Output the (X, Y) coordinate of the center of the cell containing the given text.  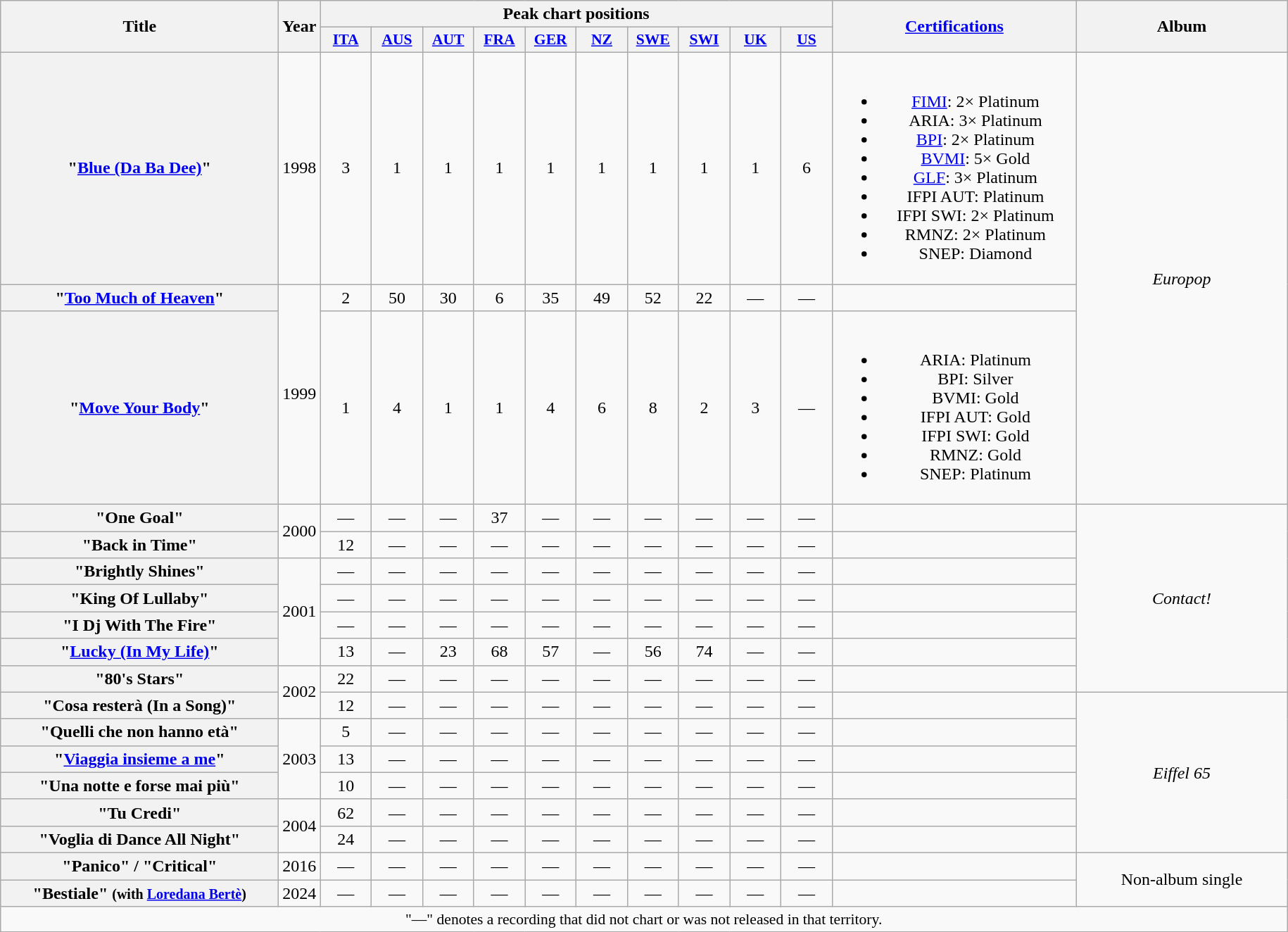
"One Goal" (139, 518)
ITA (346, 40)
Album (1181, 27)
Europop (1181, 278)
68 (500, 652)
NZ (602, 40)
"Bestiale" (with Loredana Bertè) (139, 893)
"Blue (Da Ba Dee)" (139, 168)
2000 (300, 531)
"—" denotes a recording that did not chart or was not released in that territory. (644, 919)
"Lucky (In My Life)" (139, 652)
1999 (300, 394)
49 (602, 298)
Title (139, 27)
30 (448, 298)
2004 (300, 826)
"I Dj With The Fire" (139, 625)
2002 (300, 692)
"Brightly Shines" (139, 572)
"Una notte e forse mai più" (139, 786)
2024 (300, 893)
5 (346, 732)
"Quelli che non hanno età" (139, 732)
AUT (448, 40)
50 (397, 298)
Year (300, 27)
"Viaggia insieme a me" (139, 759)
37 (500, 518)
10 (346, 786)
35 (550, 298)
Certifications (954, 27)
8 (653, 408)
2001 (300, 612)
57 (550, 652)
Non-album single (1181, 879)
56 (653, 652)
Contact! (1181, 598)
"80's Stars" (139, 679)
ARIA: PlatinumBPI: SilverBVMI: GoldIFPI AUT: GoldIFPI SWI: GoldRMNZ: GoldSNEP: Platinum (954, 408)
74 (704, 652)
"Too Much of Heaven" (139, 298)
52 (653, 298)
2016 (300, 866)
SWI (704, 40)
"Move Your Body" (139, 408)
FRA (500, 40)
UK (756, 40)
US (807, 40)
AUS (397, 40)
"Cosa resterà (In a Song)" (139, 705)
FIMI: 2× PlatinumARIA: 3× PlatinumBPI: 2× PlatinumBVMI: 5× GoldGLF: 3× PlatinumIFPI AUT: PlatinumIFPI SWI: 2× PlatinumRMNZ: 2× PlatinumSNEP: Diamond (954, 168)
Peak chart positions (576, 14)
Eiffel 65 (1181, 772)
62 (346, 812)
"Panico" / "Critical" (139, 866)
23 (448, 652)
"Back in Time" (139, 545)
2003 (300, 759)
"Voglia di Dance All Night" (139, 839)
1998 (300, 168)
GER (550, 40)
"Tu Credi" (139, 812)
SWE (653, 40)
24 (346, 839)
"King Of Lullaby" (139, 598)
